Return the (X, Y) coordinate for the center point of the cell that contains the specified text.  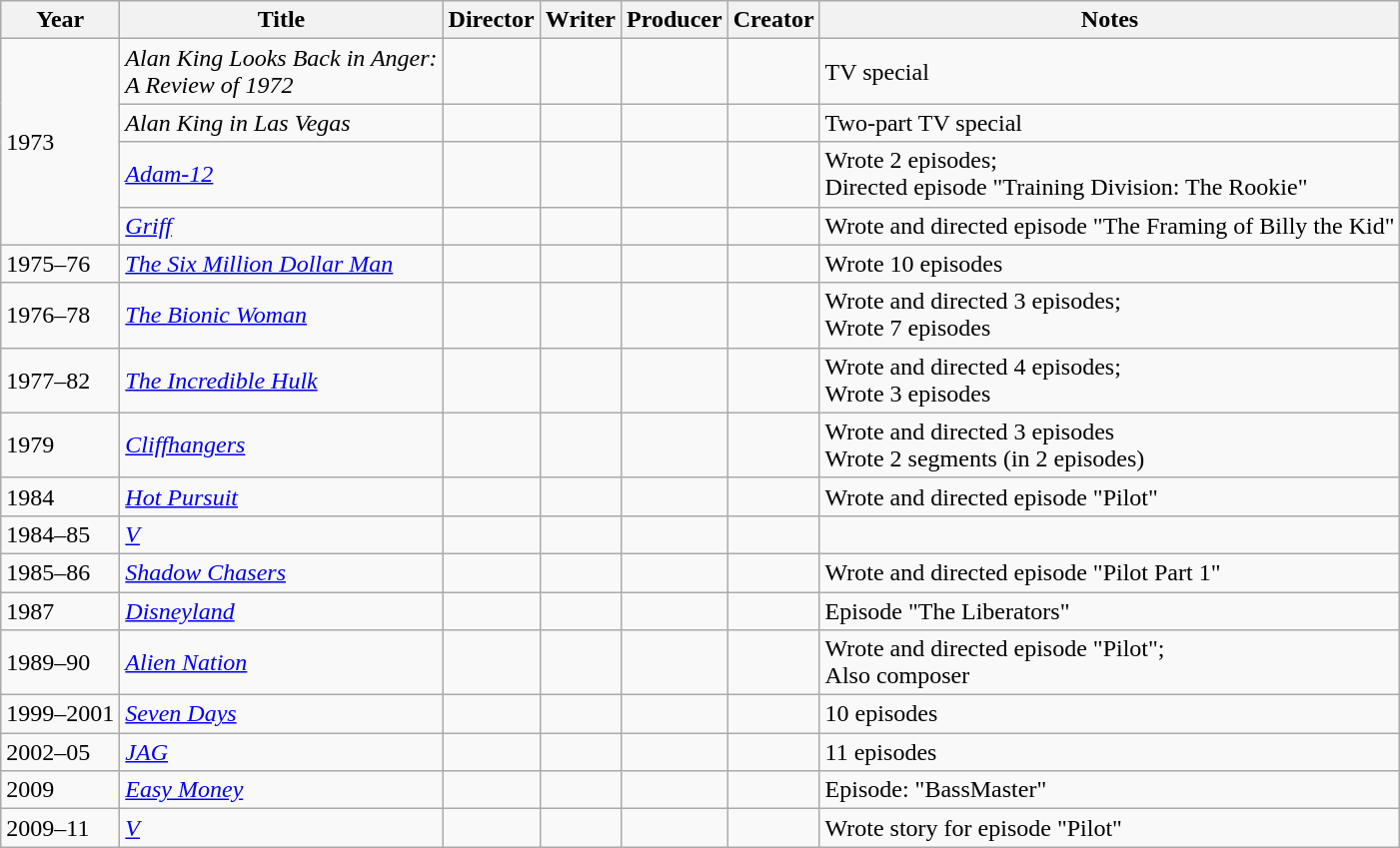
Wrote and directed 3 episodesWrote 2 segments (in 2 episodes) (1109, 445)
Wrote 2 episodes;Directed episode "Training Division: The Rookie" (1109, 174)
Wrote 10 episodes (1109, 264)
Griff (282, 226)
Episode: "BassMaster" (1109, 790)
Episode "The Liberators" (1109, 610)
Two-part TV special (1109, 123)
Easy Money (282, 790)
Year (60, 20)
Wrote and directed episode "Pilot Part 1" (1109, 572)
1979 (60, 445)
Disneyland (282, 610)
Alien Nation (282, 663)
Notes (1109, 20)
1976–78 (60, 316)
1987 (60, 610)
Wrote and directed 4 episodes;Wrote 3 episodes (1109, 380)
1975–76 (60, 264)
1984–85 (60, 534)
1985–86 (60, 572)
Director (492, 20)
1977–82 (60, 380)
Alan King in Las Vegas (282, 123)
Creator (773, 20)
2009–11 (60, 828)
1984 (60, 496)
2002–05 (60, 752)
Alan King Looks Back in Anger:A Review of 1972 (282, 72)
Wrote and directed episode "Pilot" (1109, 496)
Title (282, 20)
The Six Million Dollar Man (282, 264)
The Bionic Woman (282, 316)
The Incredible Hulk (282, 380)
1973 (60, 142)
Shadow Chasers (282, 572)
2009 (60, 790)
Wrote and directed 3 episodes;Wrote 7 episodes (1109, 316)
Wrote story for episode "Pilot" (1109, 828)
10 episodes (1109, 714)
TV special (1109, 72)
Hot Pursuit (282, 496)
JAG (282, 752)
Wrote and directed episode "The Framing of Billy the Kid" (1109, 226)
Producer (676, 20)
Cliffhangers (282, 445)
Wrote and directed episode "Pilot";Also composer (1109, 663)
Adam-12 (282, 174)
1989–90 (60, 663)
Seven Days (282, 714)
Writer (580, 20)
1999–2001 (60, 714)
11 episodes (1109, 752)
